Identify which cell holds the provided text, then report its [x, y] central coordinate. 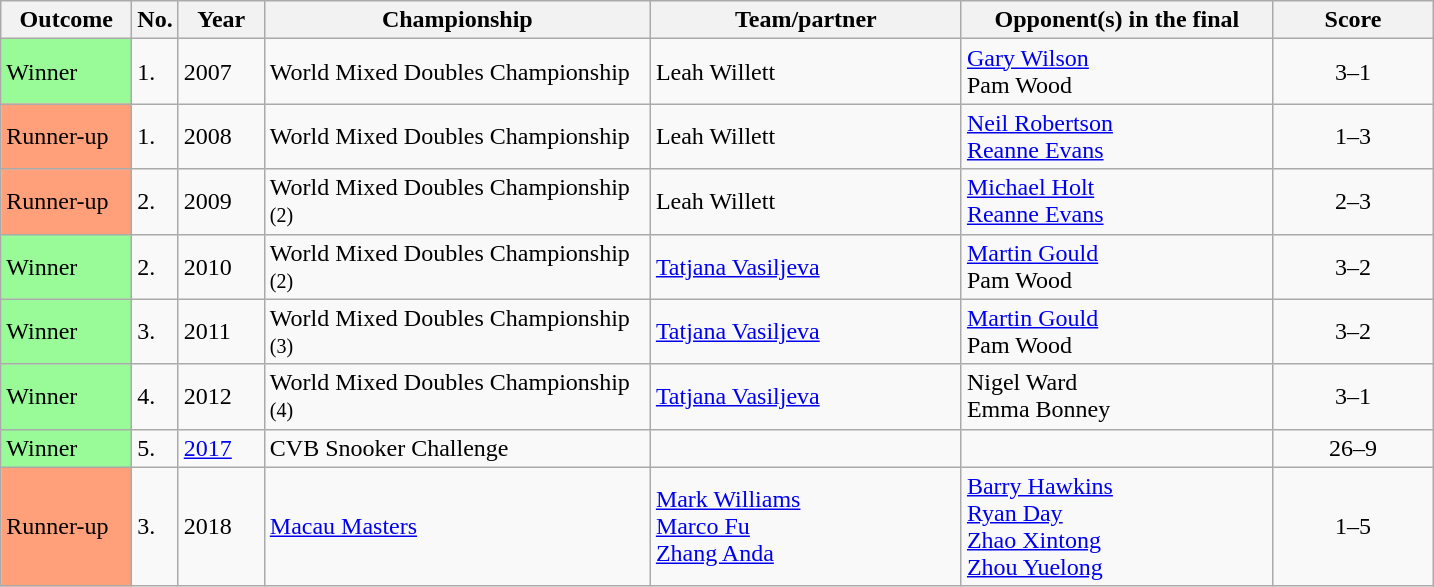
Opponent(s) in the final [1116, 20]
CVB Snooker Challenge [457, 448]
1–3 [1352, 136]
World Mixed Doubles Championship (3) [457, 332]
2008 [221, 136]
2012 [221, 396]
Nigel Ward Emma Bonney [1116, 396]
2010 [221, 266]
2017 [221, 448]
2018 [221, 526]
Team/partner [806, 20]
Mark Williams Marco Fu Zhang Anda [806, 526]
Championship [457, 20]
Neil Robertson Reanne Evans [1116, 136]
5. [155, 448]
2007 [221, 72]
Macau Masters [457, 526]
Year [221, 20]
Score [1352, 20]
World Mixed Doubles Championship (4) [457, 396]
26–9 [1352, 448]
4. [155, 396]
1–5 [1352, 526]
2–3 [1352, 202]
2011 [221, 332]
Michael Holt Reanne Evans [1116, 202]
No. [155, 20]
2009 [221, 202]
Outcome [66, 20]
Barry Hawkins Ryan Day Zhao Xintong Zhou Yuelong [1116, 526]
Gary Wilson Pam Wood [1116, 72]
